For the text-containing cell, return its midpoint in [x, y] coordinate format. 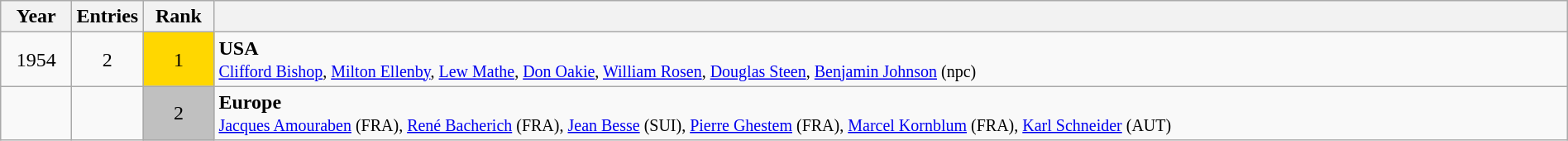
Rank [179, 17]
1 [179, 60]
USAClifford Bishop, Milton Ellenby, Lew Mathe, Don Oakie, William Rosen, Douglas Steen, Benjamin Johnson (npc) [891, 60]
1954 [36, 60]
Year [36, 17]
Entries [108, 17]
EuropeJacques Amouraben (FRA), René Bacherich (FRA), Jean Besse (SUI), Pierre Ghestem (FRA), Marcel Kornblum (FRA), Karl Schneider (AUT) [891, 113]
